Scan for the cell matching the given text and deliver its [x, y] coordinate at center. 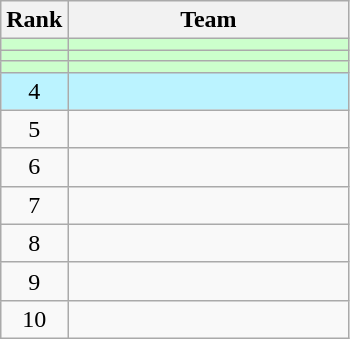
8 [34, 243]
5 [34, 129]
Team [208, 20]
7 [34, 205]
6 [34, 167]
9 [34, 281]
4 [34, 91]
Rank [34, 20]
10 [34, 319]
